Determine the (x, y) coordinate at the center of the cell enclosing the given text.  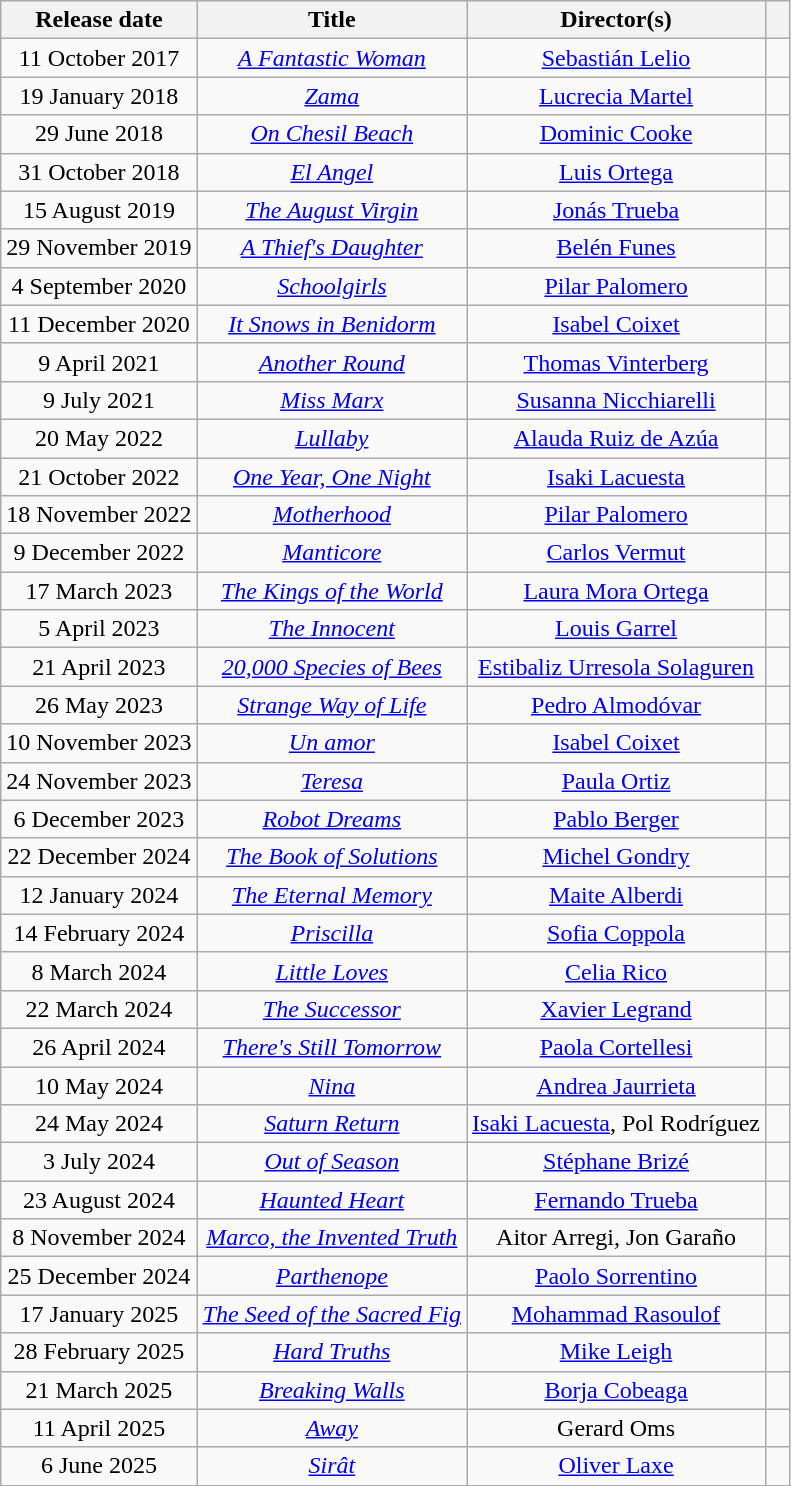
15 August 2019 (99, 210)
29 June 2018 (99, 134)
Hard Truths (332, 1352)
The Book of Solutions (332, 857)
The August Virgin (332, 210)
Xavier Legrand (616, 1009)
8 November 2024 (99, 1238)
Breaking Walls (332, 1390)
19 January 2018 (99, 96)
10 November 2023 (99, 743)
Sirât (332, 1466)
Andrea Jaurrieta (616, 1085)
23 August 2024 (99, 1200)
20,000 Species of Bees (332, 667)
Nina (332, 1085)
Lullaby (332, 438)
6 December 2023 (99, 819)
Dominic Cooke (616, 134)
Saturn Return (332, 1124)
El Angel (332, 172)
12 January 2024 (99, 895)
Robot Dreams (332, 819)
21 April 2023 (99, 667)
14 February 2024 (99, 933)
Paola Cortellesi (616, 1047)
Pablo Berger (616, 819)
The Innocent (332, 629)
6 June 2025 (99, 1466)
Away (332, 1428)
It Snows in Benidorm (332, 324)
18 November 2022 (99, 515)
Oliver Laxe (616, 1466)
17 March 2023 (99, 591)
Celia Rico (616, 971)
11 April 2025 (99, 1428)
11 December 2020 (99, 324)
24 May 2024 (99, 1124)
Miss Marx (332, 400)
Maite Alberdi (616, 895)
A Thief's Daughter (332, 248)
Mike Leigh (616, 1352)
Paula Ortiz (616, 781)
Susanna Nicchiarelli (616, 400)
21 March 2025 (99, 1390)
26 April 2024 (99, 1047)
Sebastián Lelio (616, 58)
Estibaliz Urresola Solaguren (616, 667)
9 December 2022 (99, 553)
22 December 2024 (99, 857)
Motherhood (332, 515)
24 November 2023 (99, 781)
Zama (332, 96)
Manticore (332, 553)
Teresa (332, 781)
Thomas Vinterberg (616, 362)
Release date (99, 20)
Un amor (332, 743)
Haunted Heart (332, 1200)
Schoolgirls (332, 286)
8 March 2024 (99, 971)
10 May 2024 (99, 1085)
One Year, One Night (332, 477)
Aitor Arregi, Jon Garaño (616, 1238)
Louis Garrel (616, 629)
On Chesil Beach (332, 134)
Paolo Sorrentino (616, 1276)
Jonás Trueba (616, 210)
There's Still Tomorrow (332, 1047)
29 November 2019 (99, 248)
The Seed of the Sacred Fig (332, 1314)
Carlos Vermut (616, 553)
22 March 2024 (99, 1009)
5 April 2023 (99, 629)
17 January 2025 (99, 1314)
Isaki Lacuesta, Pol Rodríguez (616, 1124)
Borja Cobeaga (616, 1390)
Sofia Coppola (616, 933)
26 May 2023 (99, 705)
Title (332, 20)
The Successor (332, 1009)
4 September 2020 (99, 286)
Michel Gondry (616, 857)
A Fantastic Woman (332, 58)
Little Loves (332, 971)
Director(s) (616, 20)
Priscilla (332, 933)
Stéphane Brizé (616, 1162)
Gerard Oms (616, 1428)
Alauda Ruiz de Azúa (616, 438)
Parthenope (332, 1276)
The Kings of the World (332, 591)
Lucrecia Martel (616, 96)
Luis Ortega (616, 172)
Pedro Almodóvar (616, 705)
3 July 2024 (99, 1162)
11 October 2017 (99, 58)
Strange Way of Life (332, 705)
20 May 2022 (99, 438)
25 December 2024 (99, 1276)
Belén Funes (616, 248)
9 April 2021 (99, 362)
9 July 2021 (99, 400)
The Eternal Memory (332, 895)
31 October 2018 (99, 172)
Another Round (332, 362)
Fernando Trueba (616, 1200)
Marco, the Invented Truth (332, 1238)
Mohammad Rasoulof (616, 1314)
Laura Mora Ortega (616, 591)
28 February 2025 (99, 1352)
Isaki Lacuesta (616, 477)
Out of Season (332, 1162)
21 October 2022 (99, 477)
